Scan for the cell matching the given text and deliver its (x, y) coordinate at center. 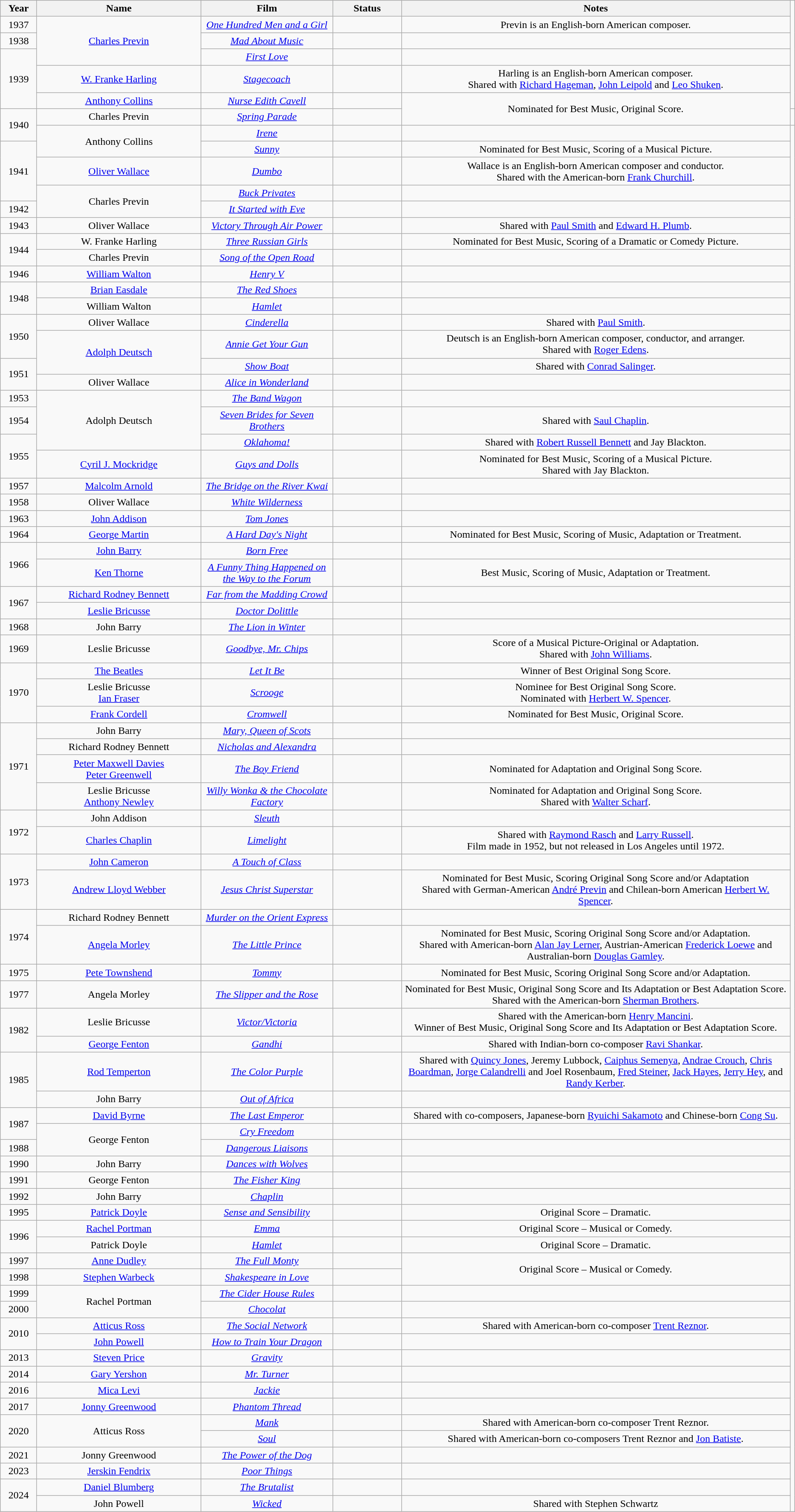
Emma (267, 1229)
Shared with Indian-born co-composer Ravi Shankar. (595, 1044)
1937 (19, 25)
Jerskin Fendrix (119, 1471)
It Started with Eve (267, 209)
1951 (19, 374)
1953 (19, 398)
Harling is an English-born American composer.Shared with Richard Hageman, John Leipold and Leo Shuken. (595, 79)
Guys and Dolls (267, 464)
Victory Through Air Power (267, 226)
1987 (19, 1123)
1946 (19, 274)
Born Free (267, 551)
Goodbye, Mr. Chips (267, 649)
David Byrne (119, 1115)
Henry V (267, 274)
1973 (19, 882)
2024 (19, 1495)
Chaplin (267, 1196)
1957 (19, 486)
Willy Wonka & the Chocolate Factory (267, 796)
Victor/Victoria (267, 1022)
A Touch of Class (267, 862)
Poor Things (267, 1471)
Notes (595, 8)
1988 (19, 1148)
Cry Freedom (267, 1131)
Sleuth (267, 818)
Peter Maxwell DaviesPeter Greenwell (119, 769)
Doctor Dolittle (267, 611)
1948 (19, 298)
The Red Shoes (267, 290)
The Cider House Rules (267, 1293)
Shakespeare in Love (267, 1277)
Chocolat (267, 1309)
1971 (19, 766)
1982 (19, 1030)
Shared with Raymond Rasch and Larry Russell.Film made in 1952, but not released in Los Angeles until 1972. (595, 840)
Shared with Saul Chaplin. (595, 420)
Limelight (267, 840)
Mr. Turner (267, 1374)
Rod Temperton (119, 1072)
2023 (19, 1471)
Mica Levi (119, 1390)
1958 (19, 502)
Seven Brides for Seven Brothers (267, 420)
Wicked (267, 1504)
Score of a Musical Picture-Original or Adaptation.Shared with John Williams. (595, 649)
Show Boat (267, 366)
1995 (19, 1213)
Deutsch is an English-born American composer, conductor, and arranger.Shared with Roger Edens. (595, 344)
John Cameron (119, 862)
Gandhi (267, 1044)
Far from the Madding Crowd (267, 595)
Pete Townshend (119, 973)
Alice in Wonderland (267, 382)
Nominated for Adaptation and Original Song Score.Shared with Walter Scharf. (595, 796)
Shared with Paul Smith and Edward H. Plumb. (595, 226)
The Color Purple (267, 1072)
Leslie BricusseIan Fraser (119, 692)
Dances with Wolves (267, 1164)
2010 (19, 1334)
Soul (267, 1439)
The Brutalist (267, 1487)
Murder on the Orient Express (267, 917)
2014 (19, 1374)
The Fisher King (267, 1180)
2000 (19, 1309)
1975 (19, 973)
Daniel Blumberg (119, 1487)
Malcolm Arnold (119, 486)
Shared with Paul Smith. (595, 322)
Nurse Edith Cavell (267, 101)
Brian Easdale (119, 290)
1940 (19, 125)
2021 (19, 1455)
Shared with American-born co-composers Trent Reznor and Jon Batiste. (595, 1439)
Tom Jones (267, 519)
Annie Get Your Gun (267, 344)
Nominated for Best Music, Scoring of a Musical Picture. (595, 149)
Let It Be (267, 671)
Charles Chaplin (119, 840)
How to Train Your Dragon (267, 1342)
1969 (19, 649)
Nominated for Best Music, Scoring of a Dramatic or Comedy Picture. (595, 242)
1977 (19, 995)
Nominee for Best Original Song Score.Nominated with Herbert W. Spencer. (595, 692)
Nominated for Best Music, Scoring Original Song Score and/or Adaptation. (595, 973)
1938 (19, 41)
Cromwell (267, 714)
Jesus Christ Superstar (267, 890)
Cyril J. Mockridge (119, 464)
Ken Thorne (119, 573)
First Love (267, 57)
The Band Wagon (267, 398)
Year (19, 8)
The Boy Friend (267, 769)
1944 (19, 250)
The Slipper and the Rose (267, 995)
A Hard Day's Night (267, 535)
1985 (19, 1080)
Winner of Best Original Song Score. (595, 671)
Spring Parade (267, 117)
Nominated for Best Music, Scoring of Music, Adaptation or Treatment. (595, 535)
A Funny Thing Happened on the Way to the Forum (267, 573)
Three Russian Girls (267, 242)
The Little Prince (267, 945)
Sense and Sensibility (267, 1213)
Wallace is an English-born American composer and conductor.Shared with the American-born Frank Churchill. (595, 171)
1942 (19, 209)
Tommy (267, 973)
1950 (19, 336)
1955 (19, 456)
Nominated for Best Music, Original Song Score and Its Adaptation or Best Adaptation Score.Shared with the American-born Sherman Brothers. (595, 995)
1990 (19, 1164)
Film (267, 8)
Shared with the American-born Henry Mancini.Winner of Best Music, Original Song Score and Its Adaptation or Best Adaptation Score. (595, 1022)
Leslie BricusseAnthony Newley (119, 796)
1997 (19, 1261)
1941 (19, 171)
The Beatles (119, 671)
1968 (19, 627)
Steven Price (119, 1358)
Mary, Queen of Scots (267, 731)
1991 (19, 1180)
Previn is an English-born American composer. (595, 25)
Status (367, 8)
Scrooge (267, 692)
1972 (19, 832)
1963 (19, 519)
1967 (19, 603)
Shared with co-composers, Japanese-born Ryuichi Sakamoto and Chinese-born Cong Su. (595, 1115)
Nicholas and Alexandra (267, 747)
Shared with Stephen Schwartz (595, 1504)
1966 (19, 565)
One Hundred Men and a Girl (267, 25)
2017 (19, 1406)
Shared with Conrad Salinger. (595, 366)
Buck Privates (267, 193)
The Full Monty (267, 1261)
Frank Cordell (119, 714)
Dangerous Liaisons (267, 1148)
Mad About Music (267, 41)
Anne Dudley (119, 1261)
1974 (19, 937)
The Social Network (267, 1326)
Cinderella (267, 322)
Stagecoach (267, 79)
Nominated for Best Music, Scoring of a Musical Picture.Shared with Jay Blackton. (595, 464)
George Martin (119, 535)
Out of Africa (267, 1099)
Irene (267, 133)
Stephen Warbeck (119, 1277)
The Last Emperor (267, 1115)
1943 (19, 226)
1996 (19, 1237)
Best Music, Scoring of Music, Adaptation or Treatment. (595, 573)
1939 (19, 79)
1998 (19, 1277)
Gary Yershon (119, 1374)
1999 (19, 1293)
The Bridge on the River Kwai (267, 486)
Andrew Lloyd Webber (119, 890)
1970 (19, 692)
2013 (19, 1358)
The Lion in Winter (267, 627)
1954 (19, 420)
2016 (19, 1390)
Phantom Thread (267, 1406)
1964 (19, 535)
Oklahoma! (267, 442)
White Wilderness (267, 502)
Name (119, 8)
The Power of the Dog (267, 1455)
Gravity (267, 1358)
2020 (19, 1430)
Song of the Open Road (267, 258)
1992 (19, 1196)
Shared with Robert Russell Bennett and Jay Blackton. (595, 442)
Mank (267, 1422)
Sunny (267, 149)
Jackie (267, 1390)
Nominated for Adaptation and Original Song Score. (595, 769)
Dumbo (267, 171)
